Pinpoint the cell where the given text exists, returning its (X, Y) midpoint coordinate. 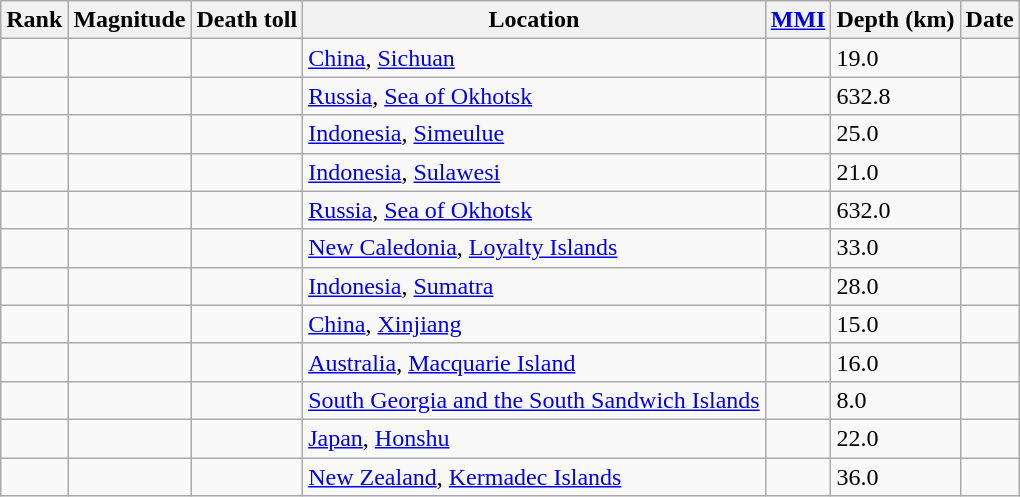
New Zealand, Kermadec Islands (534, 477)
Indonesia, Sumatra (534, 286)
Death toll (247, 20)
16.0 (896, 362)
632.8 (896, 96)
New Caledonia, Loyalty Islands (534, 248)
25.0 (896, 134)
21.0 (896, 172)
South Georgia and the South Sandwich Islands (534, 400)
Magnitude (130, 20)
Depth (km) (896, 20)
Location (534, 20)
Indonesia, Simeulue (534, 134)
19.0 (896, 58)
Indonesia, Sulawesi (534, 172)
28.0 (896, 286)
33.0 (896, 248)
22.0 (896, 438)
Date (990, 20)
MMI (798, 20)
15.0 (896, 324)
632.0 (896, 210)
Rank (34, 20)
Japan, Honshu (534, 438)
8.0 (896, 400)
China, Sichuan (534, 58)
China, Xinjiang (534, 324)
36.0 (896, 477)
Australia, Macquarie Island (534, 362)
